Search for the cell housing the specified text and yield its [x, y] center coordinate. 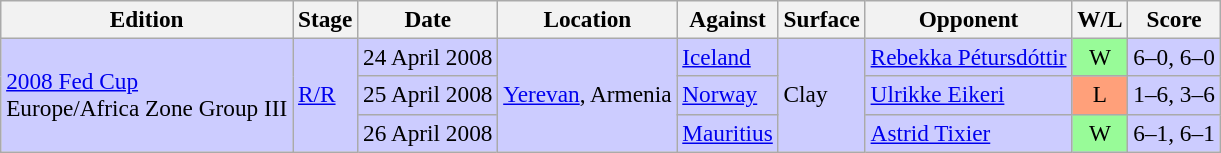
L [1100, 95]
Iceland [728, 57]
Astrid Tixier [968, 133]
Date [428, 19]
Norway [728, 95]
Opponent [968, 19]
Clay [822, 94]
24 April 2008 [428, 57]
6–0, 6–0 [1174, 57]
6–1, 6–1 [1174, 133]
Against [728, 19]
Ulrikke Eikeri [968, 95]
Yerevan, Armenia [588, 94]
26 April 2008 [428, 133]
2008 Fed Cup Europe/Africa Zone Group III [147, 94]
Rebekka Pétursdóttir [968, 57]
Mauritius [728, 133]
Location [588, 19]
W/L [1100, 19]
25 April 2008 [428, 95]
Edition [147, 19]
Score [1174, 19]
Surface [822, 19]
1–6, 3–6 [1174, 95]
R/R [326, 94]
Stage [326, 19]
